Extract the (x, y) coordinate from the center of the cell holding the provided text.  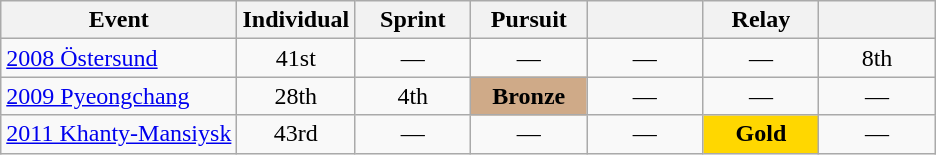
Relay (761, 20)
41st (296, 58)
4th (413, 96)
Individual (296, 20)
8th (877, 58)
Pursuit (529, 20)
Gold (761, 134)
43rd (296, 134)
Bronze (529, 96)
Event (119, 20)
2011 Khanty-Mansiysk (119, 134)
Sprint (413, 20)
2009 Pyeongchang (119, 96)
28th (296, 96)
2008 Östersund (119, 58)
